Capture the cell that displays the provided text and extract its (x, y) central coordinate. 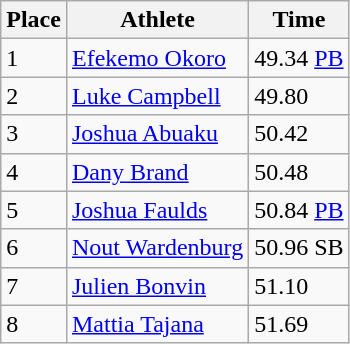
Efekemo Okoro (157, 58)
50.48 (299, 172)
6 (34, 248)
Mattia Tajana (157, 324)
49.34 PB (299, 58)
2 (34, 96)
1 (34, 58)
5 (34, 210)
Nout Wardenburg (157, 248)
51.10 (299, 286)
3 (34, 134)
Luke Campbell (157, 96)
4 (34, 172)
Joshua Faulds (157, 210)
50.42 (299, 134)
Place (34, 20)
Dany Brand (157, 172)
50.84 PB (299, 210)
7 (34, 286)
8 (34, 324)
Athlete (157, 20)
50.96 SB (299, 248)
51.69 (299, 324)
Joshua Abuaku (157, 134)
49.80 (299, 96)
Julien Bonvin (157, 286)
Time (299, 20)
